From the cell containing the given text, extract its center point as (X, Y) coordinate. 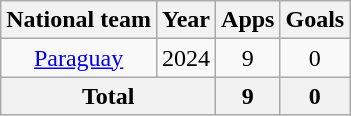
Goals (315, 20)
Year (186, 20)
Total (108, 96)
2024 (186, 58)
Paraguay (79, 58)
National team (79, 20)
Apps (248, 20)
